Return the (x, y) coordinate for the center point of the cell that contains the specified text.  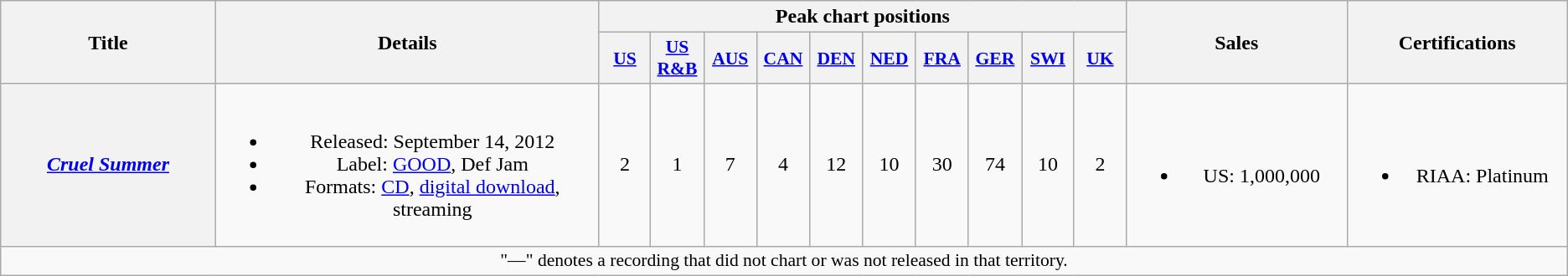
12 (836, 165)
UK (1100, 59)
US: 1,000,000 (1236, 165)
"—" denotes a recording that did not chart or was not released in that territory. (784, 261)
Title (108, 42)
GER (995, 59)
Details (407, 42)
CAN (782, 59)
USR&B (677, 59)
1 (677, 165)
Peak chart positions (863, 17)
7 (730, 165)
30 (941, 165)
FRA (941, 59)
Sales (1236, 42)
4 (782, 165)
RIAA: Platinum (1457, 165)
Released: September 14, 2012Label: GOOD, Def JamFormats: CD, digital download, streaming (407, 165)
NED (890, 59)
AUS (730, 59)
Certifications (1457, 42)
US (625, 59)
SWI (1049, 59)
DEN (836, 59)
74 (995, 165)
Cruel Summer (108, 165)
